For the text-containing cell, return its midpoint in (x, y) coordinate format. 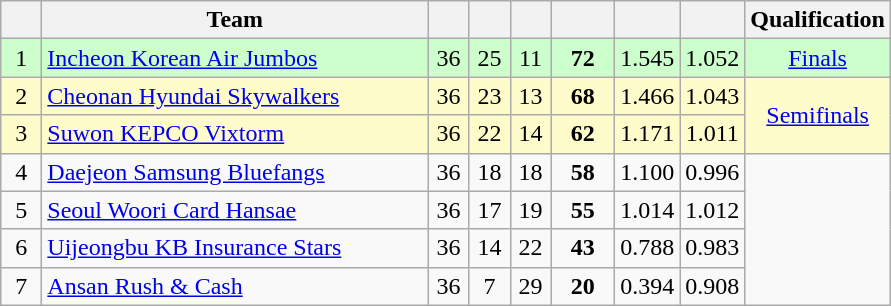
1.171 (648, 134)
1.043 (712, 96)
19 (530, 210)
1.100 (648, 172)
Finals (818, 58)
1.011 (712, 134)
Seoul Woori Card Hansae (235, 210)
Suwon KEPCO Vixtorm (235, 134)
6 (22, 248)
11 (530, 58)
Incheon Korean Air Jumbos (235, 58)
0.983 (712, 248)
2 (22, 96)
1.012 (712, 210)
0.394 (648, 286)
58 (583, 172)
4 (22, 172)
Daejeon Samsung Bluefangs (235, 172)
29 (530, 286)
20 (583, 286)
62 (583, 134)
0.788 (648, 248)
0.908 (712, 286)
17 (490, 210)
Semifinals (818, 115)
0.996 (712, 172)
5 (22, 210)
25 (490, 58)
1.052 (712, 58)
Cheonan Hyundai Skywalkers (235, 96)
Team (235, 20)
1.014 (648, 210)
23 (490, 96)
Qualification (818, 20)
3 (22, 134)
13 (530, 96)
1.466 (648, 96)
68 (583, 96)
Uijeongbu KB Insurance Stars (235, 248)
Ansan Rush & Cash (235, 286)
1 (22, 58)
1.545 (648, 58)
55 (583, 210)
43 (583, 248)
72 (583, 58)
